Determine the [x, y] coordinate at the center of the cell enclosing the given text.  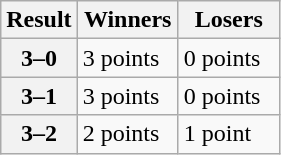
2 points [128, 134]
1 point [228, 134]
Result [39, 20]
Losers [228, 20]
3–1 [39, 96]
3–2 [39, 134]
Winners [128, 20]
3–0 [39, 58]
